Return (X, Y) of the center of cell containing provided text 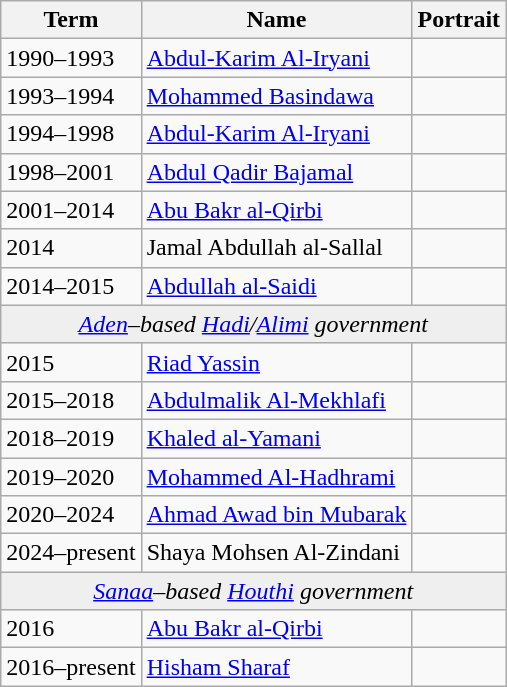
2014 (71, 248)
2018–2019 (71, 438)
Ahmad Awad bin Mubarak (276, 515)
Sanaa–based Houthi government (254, 591)
2015–2018 (71, 400)
Hisham Sharaf (276, 667)
1990–1993 (71, 58)
2016 (71, 629)
1998–2001 (71, 172)
Shaya Mohsen Al-Zindani (276, 553)
Aden–based Hadi/Alimi government (254, 324)
Mohammed Al-Hadhrami (276, 477)
Term (71, 20)
Name (276, 20)
Abdullah al-Saidi (276, 286)
Portrait (459, 20)
2024–present (71, 553)
Jamal Abdullah al-Sallal (276, 248)
Riad Yassin (276, 362)
Khaled al-Yamani (276, 438)
2001–2014 (71, 210)
Abdulmalik Al-Mekhlafi (276, 400)
1993–1994 (71, 96)
2019–2020 (71, 477)
2016–present (71, 667)
1994–1998 (71, 134)
2020–2024 (71, 515)
2015 (71, 362)
Mohammed Basindawa (276, 96)
2014–2015 (71, 286)
Abdul Qadir Bajamal (276, 172)
